Capture the cell that displays the provided text and extract its [X, Y] central coordinate. 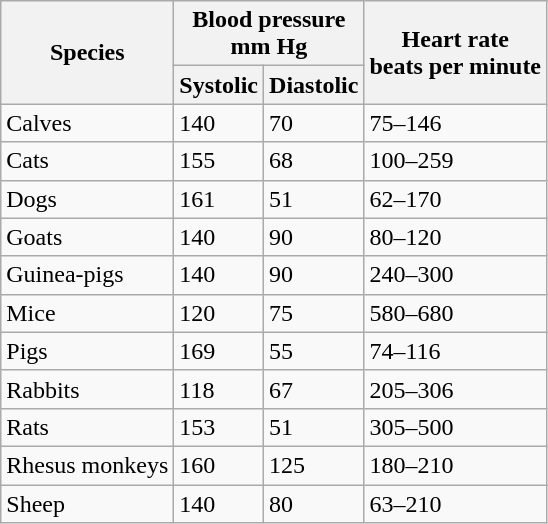
240–300 [456, 275]
305–500 [456, 427]
63–210 [456, 503]
Rats [88, 427]
Sheep [88, 503]
161 [219, 199]
55 [314, 351]
67 [314, 389]
Heart ratebeats per minute [456, 52]
100–259 [456, 161]
Blood pressuremm Hg [269, 34]
Cats [88, 161]
169 [219, 351]
Guinea-pigs [88, 275]
160 [219, 465]
125 [314, 465]
Diastolic [314, 85]
155 [219, 161]
80–120 [456, 237]
Rabbits [88, 389]
Systolic [219, 85]
68 [314, 161]
Calves [88, 123]
580–680 [456, 313]
Dogs [88, 199]
Rhesus monkeys [88, 465]
74–116 [456, 351]
180–210 [456, 465]
Species [88, 52]
62–170 [456, 199]
120 [219, 313]
75–146 [456, 123]
Mice [88, 313]
75 [314, 313]
Goats [88, 237]
153 [219, 427]
118 [219, 389]
70 [314, 123]
205–306 [456, 389]
Pigs [88, 351]
80 [314, 503]
